Provide the [x, y] coordinate of the cell's center where the given text is located.  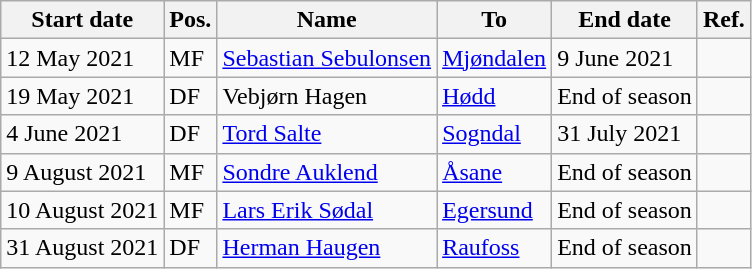
To [494, 20]
Herman Haugen [327, 248]
Name [327, 20]
9 June 2021 [625, 58]
Sogndal [494, 134]
9 August 2021 [82, 172]
Raufoss [494, 248]
Tord Salte [327, 134]
4 June 2021 [82, 134]
Mjøndalen [494, 58]
Ref. [724, 20]
19 May 2021 [82, 96]
Start date [82, 20]
10 August 2021 [82, 210]
Sebastian Sebulonsen [327, 58]
31 August 2021 [82, 248]
12 May 2021 [82, 58]
Vebjørn Hagen [327, 96]
Åsane [494, 172]
Pos. [190, 20]
Egersund [494, 210]
Lars Erik Sødal [327, 210]
End date [625, 20]
Hødd [494, 96]
Sondre Auklend [327, 172]
31 July 2021 [625, 134]
